Find where the given text appears and provide that cell's center as (X, Y) coordinate. 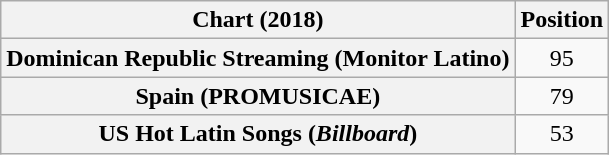
53 (562, 134)
US Hot Latin Songs (Billboard) (258, 134)
Position (562, 20)
79 (562, 96)
Dominican Republic Streaming (Monitor Latino) (258, 58)
95 (562, 58)
Spain (PROMUSICAE) (258, 96)
Chart (2018) (258, 20)
